Find where the given text appears and provide that cell's center as (x, y) coordinate. 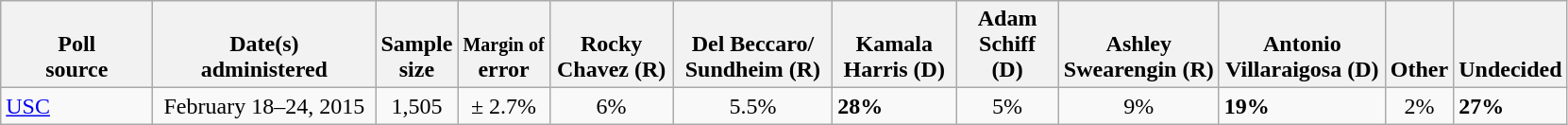
Other (1419, 45)
Date(s)administered (264, 45)
2% (1419, 106)
Pollsource (77, 45)
RockyChavez (R) (612, 45)
KamalaHarris (D) (895, 45)
Margin oferror (504, 45)
February 18–24, 2015 (264, 106)
Samplesize (417, 45)
Undecided (1510, 45)
1,505 (417, 106)
± 2.7% (504, 106)
AdamSchiff (D) (1008, 45)
AntonioVillaraigosa (D) (1302, 45)
5.5% (753, 106)
Del Beccaro/Sundheim (R) (753, 45)
5% (1008, 106)
9% (1138, 106)
AshleySwearengin (R) (1138, 45)
19% (1302, 106)
USC (77, 106)
6% (612, 106)
28% (895, 106)
27% (1510, 106)
